Determine the [x, y] coordinate at the center of the cell enclosing the given text.  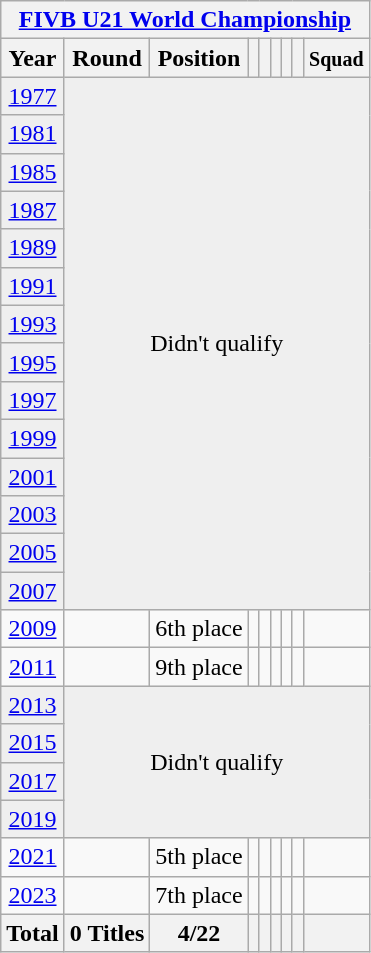
2023 [33, 895]
1977 [33, 96]
2007 [33, 591]
2011 [33, 667]
1997 [33, 400]
4/22 [199, 933]
7th place [199, 895]
6th place [199, 629]
1985 [33, 172]
2005 [33, 553]
1991 [33, 286]
FIVB U21 World Championship [185, 20]
0 Titles [107, 933]
9th place [199, 667]
2019 [33, 819]
Squad [336, 58]
2013 [33, 705]
2001 [33, 477]
2017 [33, 781]
1999 [33, 438]
2003 [33, 515]
1989 [33, 248]
Year [33, 58]
2021 [33, 857]
1981 [33, 134]
2015 [33, 743]
Position [199, 58]
2009 [33, 629]
5th place [199, 857]
1995 [33, 362]
Total [33, 933]
1987 [33, 210]
Round [107, 58]
1993 [33, 324]
